Determine the (X, Y) coordinate at the center of the cell enclosing the given text.  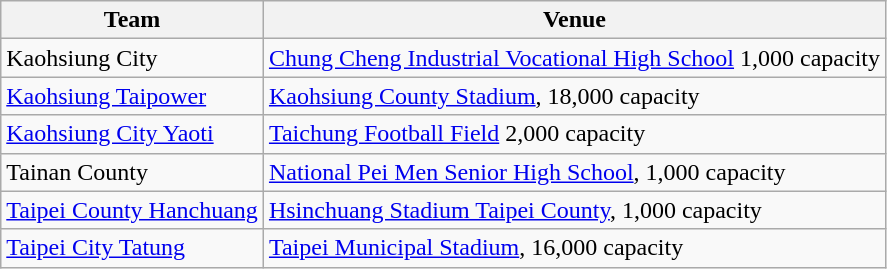
Tainan County (132, 172)
National Pei Men Senior High School, 1,000 capacity (574, 172)
Taipei City Tatung (132, 248)
Kaohsiung County Stadium, 18,000 capacity (574, 96)
Taipei Municipal Stadium, 16,000 capacity (574, 248)
Kaohsiung City (132, 58)
Kaohsiung Taipower (132, 96)
Kaohsiung City Yaoti (132, 134)
Team (132, 20)
Chung Cheng Industrial Vocational High School 1,000 capacity (574, 58)
Venue (574, 20)
Taipei County Hanchuang (132, 210)
Hsinchuang Stadium Taipei County, 1,000 capacity (574, 210)
Taichung Football Field 2,000 capacity (574, 134)
